Pinpoint the cell where the given text exists, returning its [x, y] midpoint coordinate. 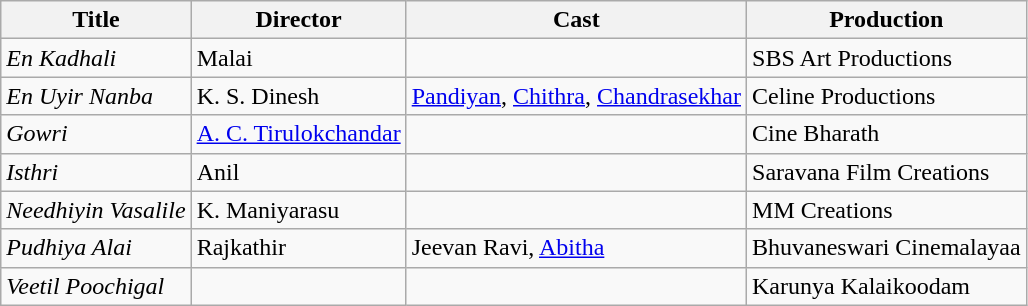
A. C. Tirulokchandar [298, 134]
Malai [298, 58]
Rajkathir [298, 248]
K. S. Dinesh [298, 96]
Saravana Film Creations [887, 172]
Karunya Kalaikoodam [887, 286]
K. Maniyarasu [298, 210]
Veetil Poochigal [96, 286]
Pudhiya Alai [96, 248]
En Uyir Nanba [96, 96]
Anil [298, 172]
MM Creations [887, 210]
En Kadhali [96, 58]
Needhiyin Vasalile [96, 210]
Jeevan Ravi, Abitha [576, 248]
Pandiyan, Chithra, Chandrasekhar [576, 96]
Title [96, 20]
Bhuvaneswari Cinemalayaa [887, 248]
SBS Art Productions [887, 58]
Cast [576, 20]
Production [887, 20]
Isthri [96, 172]
Celine Productions [887, 96]
Gowri [96, 134]
Director [298, 20]
Cine Bharath [887, 134]
